For the text-containing cell, return its midpoint in (x, y) coordinate format. 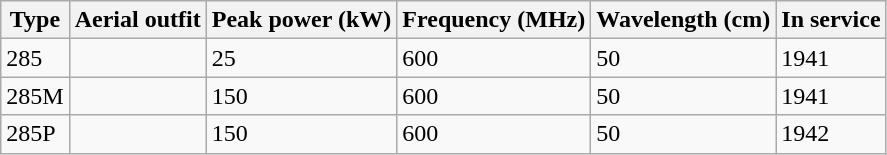
25 (302, 58)
Frequency (MHz) (494, 20)
Wavelength (cm) (684, 20)
Peak power (kW) (302, 20)
1942 (831, 134)
285M (35, 96)
285P (35, 134)
Type (35, 20)
Aerial outfit (138, 20)
285 (35, 58)
In service (831, 20)
